Detect which cell encompasses the target text, then output its [X, Y] center coordinate. 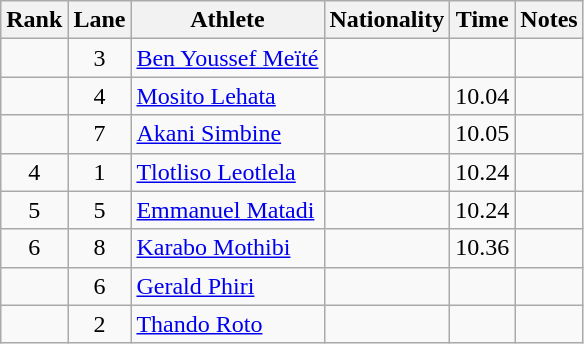
Ben Youssef Meïté [228, 58]
1 [100, 172]
Mosito Lehata [228, 96]
Karabo Mothibi [228, 248]
10.05 [482, 134]
7 [100, 134]
8 [100, 248]
Thando Roto [228, 324]
Rank [34, 20]
2 [100, 324]
Nationality [387, 20]
Lane [100, 20]
Tlotliso Leotlela [228, 172]
10.04 [482, 96]
Time [482, 20]
Athlete [228, 20]
10.36 [482, 248]
Emmanuel Matadi [228, 210]
Notes [549, 20]
Akani Simbine [228, 134]
Gerald Phiri [228, 286]
3 [100, 58]
